Return the (x, y) coordinate for the center point of the cell that contains the specified text.  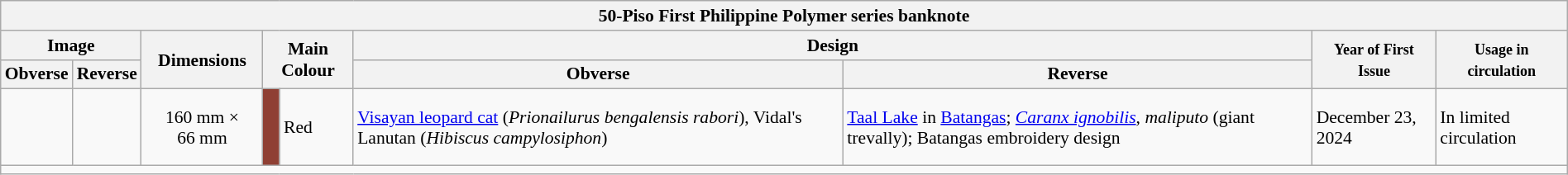
Year of First Issue (1374, 59)
Taal Lake in Batangas; Caranx ignobilis, maliputo (giant trevally); Batangas embroidery design (1077, 127)
Dimensions (202, 59)
Red (316, 127)
Design (833, 45)
Image (71, 45)
In limited circulation (1502, 127)
50-Piso First Philippine Polymer series banknote (784, 16)
December 23, 2024 (1374, 127)
160 mm × 66 mm (202, 127)
Visayan leopard cat (Prionailurus bengalensis rabori), Vidal's Lanutan (Hibiscus campylosiphon) (598, 127)
Usage in circulation (1502, 59)
Main Colour (308, 59)
